Return the [X, Y] coordinate for the center point of the cell that contains the specified text.  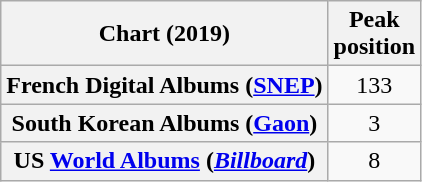
Peakposition [374, 34]
French Digital Albums (SNEP) [164, 85]
133 [374, 85]
South Korean Albums (Gaon) [164, 123]
Chart (2019) [164, 34]
8 [374, 161]
US World Albums (Billboard) [164, 161]
3 [374, 123]
